Pinpoint the cell where the given text exists, returning its (x, y) midpoint coordinate. 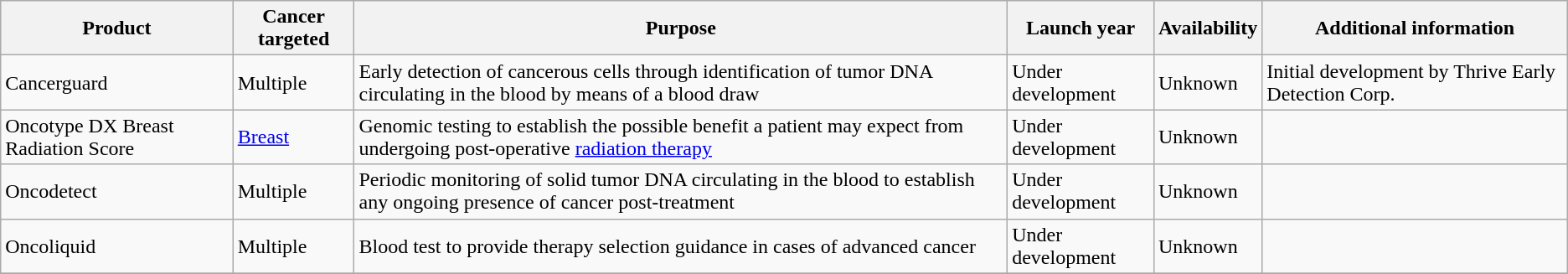
Breast (293, 137)
Cancer targeted (293, 28)
Launch year (1081, 28)
Genomic testing to establish the possible benefit a patient may expect from undergoing post-operative radiation therapy (681, 137)
Purpose (681, 28)
Early detection of cancerous cells through identification of tumor DNA circulating in the blood by means of a blood draw (681, 82)
Availability (1208, 28)
Product (117, 28)
Periodic monitoring of solid tumor DNA circulating in the blood to establish any ongoing presence of cancer post-treatment (681, 191)
Blood test to provide therapy selection guidance in cases of advanced cancer (681, 246)
Oncotype DX Breast Radiation Score (117, 137)
Oncoliquid (117, 246)
Initial development by Thrive Early Detection Corp. (1415, 82)
Additional information (1415, 28)
Cancerguard (117, 82)
Oncodetect (117, 191)
